Determine the (X, Y) coordinate at the center of the cell enclosing the given text.  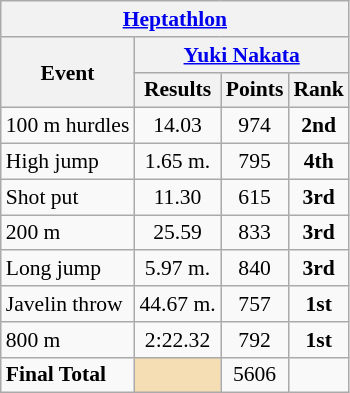
795 (255, 162)
High jump (68, 162)
4th (318, 162)
200 m (68, 233)
Results (177, 90)
14.03 (177, 126)
Event (68, 72)
Points (255, 90)
100 m hurdles (68, 126)
2:22.32 (177, 340)
1.65 m. (177, 162)
800 m (68, 340)
5.97 m. (177, 269)
Javelin throw (68, 304)
5606 (255, 375)
833 (255, 233)
Shot put (68, 197)
792 (255, 340)
Long jump (68, 269)
11.30 (177, 197)
25.59 (177, 233)
Heptathlon (175, 19)
757 (255, 304)
615 (255, 197)
Rank (318, 90)
840 (255, 269)
44.67 m. (177, 304)
974 (255, 126)
Final Total (68, 375)
2nd (318, 126)
Yuki Nakata (242, 55)
